Return the (X, Y) coordinate for the center point of the cell that contains the specified text.  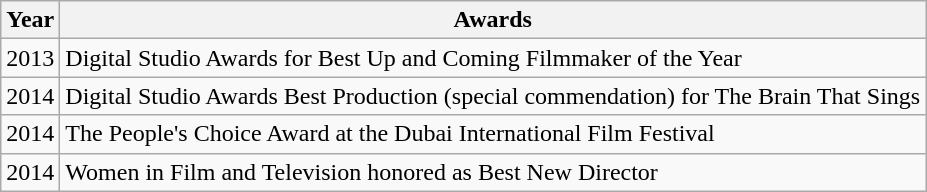
Digital Studio Awards for Best Up and Coming Filmmaker of the Year (493, 58)
Women in Film and Television honored as Best New Director (493, 172)
Digital Studio Awards Best Production (special commendation) for The Brain That Sings (493, 96)
The People's Choice Award at the Dubai International Film Festival (493, 134)
Year (30, 20)
Awards (493, 20)
2013 (30, 58)
